Return (x, y) of the center of cell containing provided text 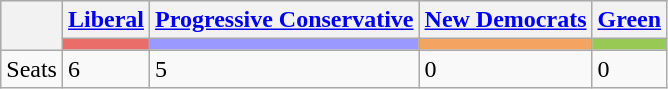
Seats (32, 69)
Progressive Conservative (284, 20)
5 (284, 69)
Green (630, 20)
6 (106, 69)
Liberal (106, 20)
New Democrats (506, 20)
